Output the (x, y) coordinate of the center of the cell containing the given text.  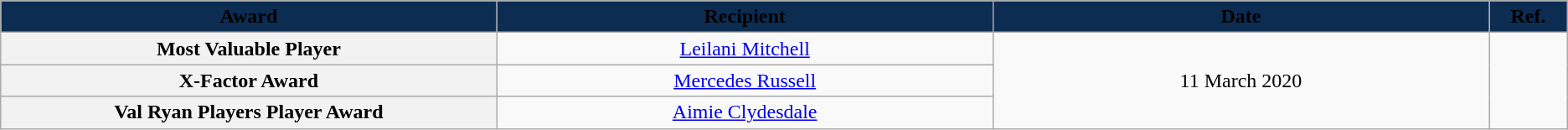
11 March 2020 (1240, 81)
Ref. (1529, 17)
Leilani Mitchell (745, 49)
X-Factor Award (249, 81)
Recipient (745, 17)
Most Valuable Player (249, 49)
Val Ryan Players Player Award (249, 112)
Award (249, 17)
Aimie Clydesdale (745, 112)
Mercedes Russell (745, 81)
Date (1240, 17)
